From the cell containing the given text, extract its center point as (x, y) coordinate. 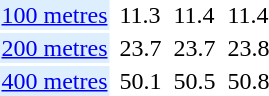
50.1 (140, 81)
400 metres (54, 81)
100 metres (54, 15)
200 metres (54, 48)
11.3 (140, 15)
50.5 (194, 81)
11.4 (194, 15)
